Extract the (X, Y) coordinate from the center of the cell holding the provided text.  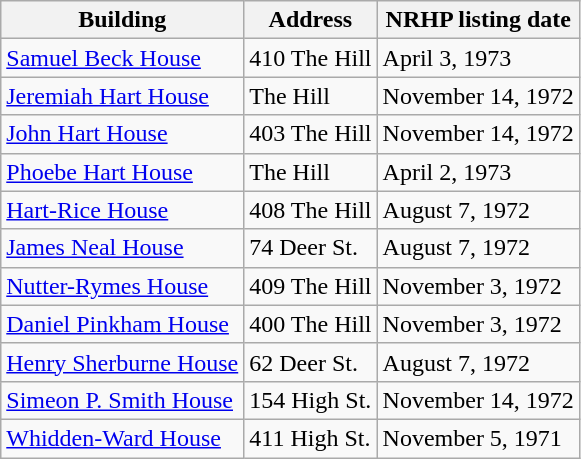
408 The Hill (310, 210)
Address (310, 20)
Henry Sherburne House (122, 362)
Hart-Rice House (122, 210)
Simeon P. Smith House (122, 400)
62 Deer St. (310, 362)
John Hart House (122, 134)
409 The Hill (310, 286)
James Neal House (122, 248)
400 The Hill (310, 324)
Samuel Beck House (122, 58)
Whidden-Ward House (122, 438)
April 3, 1973 (478, 58)
November 5, 1971 (478, 438)
NRHP listing date (478, 20)
Jeremiah Hart House (122, 96)
Daniel Pinkham House (122, 324)
74 Deer St. (310, 248)
403 The Hill (310, 134)
410 The Hill (310, 58)
154 High St. (310, 400)
Nutter-Rymes House (122, 286)
April 2, 1973 (478, 172)
Phoebe Hart House (122, 172)
411 High St. (310, 438)
Building (122, 20)
